Detect which cell encompasses the target text, then output its (x, y) center coordinate. 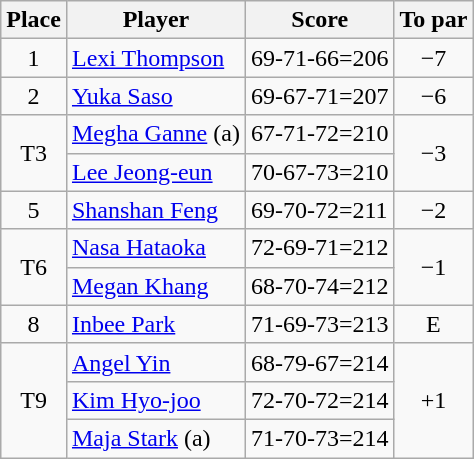
71-70-73=214 (320, 438)
Lee Jeong-eun (156, 172)
Maja Stark (a) (156, 438)
−6 (434, 96)
−2 (434, 210)
To par (434, 20)
Player (156, 20)
72-69-71=212 (320, 248)
69-67-71=207 (320, 96)
Place (34, 20)
−1 (434, 267)
Shanshan Feng (156, 210)
T9 (34, 400)
68-79-67=214 (320, 362)
8 (34, 324)
67-71-72=210 (320, 134)
T3 (34, 153)
−3 (434, 153)
70-67-73=210 (320, 172)
Score (320, 20)
Nasa Hataoka (156, 248)
−7 (434, 58)
72-70-72=214 (320, 400)
Megha Ganne (a) (156, 134)
Angel Yin (156, 362)
Lexi Thompson (156, 58)
2 (34, 96)
+1 (434, 400)
5 (34, 210)
Yuka Saso (156, 96)
Kim Hyo-joo (156, 400)
69-70-72=211 (320, 210)
71-69-73=213 (320, 324)
1 (34, 58)
E (434, 324)
T6 (34, 267)
Megan Khang (156, 286)
Inbee Park (156, 324)
69-71-66=206 (320, 58)
68-70-74=212 (320, 286)
